From the cell containing the given text, extract its center point as [x, y] coordinate. 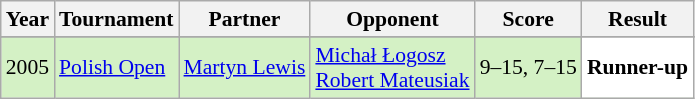
9–15, 7–15 [528, 68]
Runner-up [638, 68]
Score [528, 19]
Result [638, 19]
Opponent [392, 19]
Martyn Lewis [245, 68]
Year [28, 19]
Polish Open [116, 68]
2005 [28, 68]
Tournament [116, 19]
Michał Łogosz Robert Mateusiak [392, 68]
Partner [245, 19]
